Return the [X, Y] coordinate for the center point of the cell that contains the specified text.  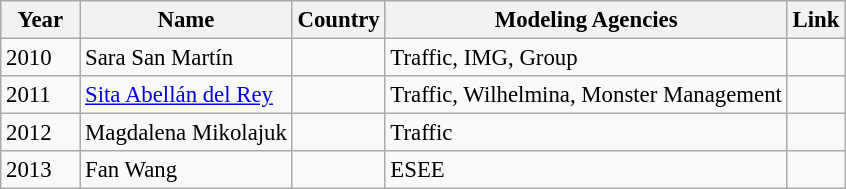
Modeling Agencies [586, 20]
2010 [40, 58]
Sita Abellán del Rey [186, 95]
Year [40, 20]
Fan Wang [186, 170]
Link [816, 20]
Traffic, Wilhelmina, Monster Management [586, 95]
Name [186, 20]
Traffic, IMG, Group [586, 58]
2012 [40, 133]
2013 [40, 170]
ESEE [586, 170]
2011 [40, 95]
Country [338, 20]
Magdalena Mikolajuk [186, 133]
Sara San Martín [186, 58]
Traffic [586, 133]
